Return the (x, y) coordinate for the center point of the cell that contains the specified text.  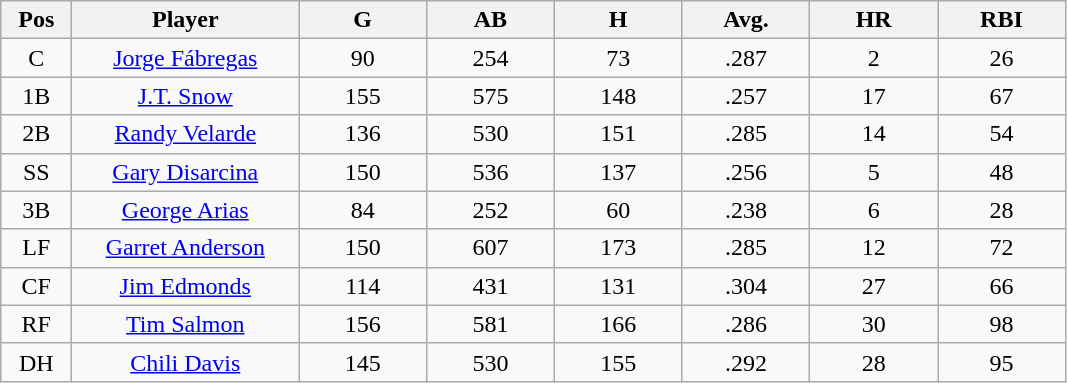
Pos (36, 20)
Jorge Fábregas (186, 58)
173 (618, 248)
RBI (1002, 20)
60 (618, 210)
AB (491, 20)
607 (491, 248)
131 (618, 286)
66 (1002, 286)
12 (874, 248)
431 (491, 286)
CF (36, 286)
Chili Davis (186, 362)
581 (491, 324)
.304 (746, 286)
166 (618, 324)
1B (36, 96)
.287 (746, 58)
LF (36, 248)
6 (874, 210)
.292 (746, 362)
.238 (746, 210)
67 (1002, 96)
Jim Edmonds (186, 286)
RF (36, 324)
DH (36, 362)
54 (1002, 134)
252 (491, 210)
114 (363, 286)
HR (874, 20)
26 (1002, 58)
90 (363, 58)
17 (874, 96)
SS (36, 172)
Avg. (746, 20)
73 (618, 58)
137 (618, 172)
48 (1002, 172)
Randy Velarde (186, 134)
14 (874, 134)
Garret Anderson (186, 248)
145 (363, 362)
George Arias (186, 210)
.256 (746, 172)
136 (363, 134)
536 (491, 172)
156 (363, 324)
Player (186, 20)
72 (1002, 248)
.257 (746, 96)
30 (874, 324)
.286 (746, 324)
H (618, 20)
84 (363, 210)
2 (874, 58)
J.T. Snow (186, 96)
5 (874, 172)
98 (1002, 324)
148 (618, 96)
27 (874, 286)
C (36, 58)
3B (36, 210)
95 (1002, 362)
Tim Salmon (186, 324)
G (363, 20)
Gary Disarcina (186, 172)
151 (618, 134)
575 (491, 96)
2B (36, 134)
254 (491, 58)
